Determine the [X, Y] coordinate at the center of the cell enclosing the given text.  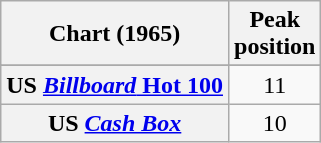
Peakposition [275, 34]
10 [275, 123]
Chart (1965) [115, 34]
US Cash Box [115, 123]
11 [275, 85]
US Billboard Hot 100 [115, 85]
